Find where the given text appears and provide that cell's center as (x, y) coordinate. 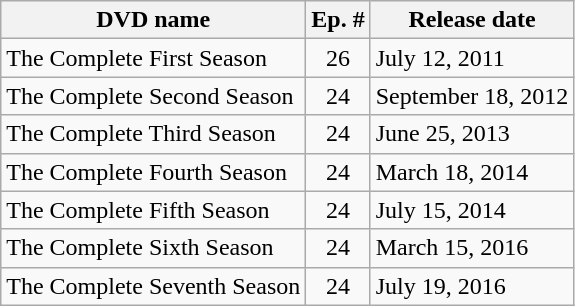
June 25, 2013 (472, 134)
The Complete Third Season (154, 134)
July 15, 2014 (472, 210)
The Complete Fourth Season (154, 172)
The Complete Seventh Season (154, 286)
Ep. # (338, 20)
26 (338, 58)
March 15, 2016 (472, 248)
The Complete Second Season (154, 96)
July 19, 2016 (472, 286)
Release date (472, 20)
March 18, 2014 (472, 172)
The Complete Fifth Season (154, 210)
The Complete First Season (154, 58)
July 12, 2011 (472, 58)
The Complete Sixth Season (154, 248)
DVD name (154, 20)
September 18, 2012 (472, 96)
